Return (x, y) of the center of cell containing provided text 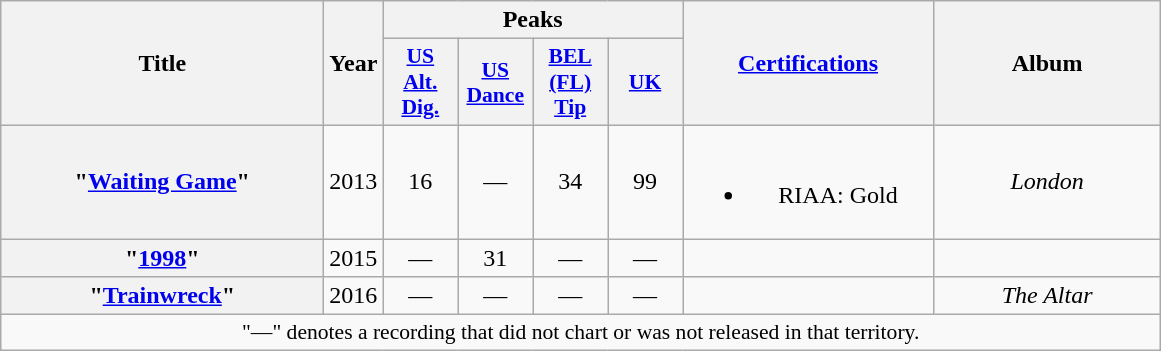
34 (570, 182)
"1998" (162, 257)
Certifications (808, 64)
"Trainwreck" (162, 296)
Album (1048, 64)
RIAA: Gold (808, 182)
Peaks (533, 20)
2015 (354, 257)
2013 (354, 182)
USAlt. Dig. (420, 82)
Year (354, 64)
16 (420, 182)
UK (646, 82)
31 (496, 257)
Title (162, 64)
USDance (496, 82)
2016 (354, 296)
99 (646, 182)
"Waiting Game" (162, 182)
BEL(FL)Tip (570, 82)
"—" denotes a recording that did not chart or was not released in that territory. (581, 333)
London (1048, 182)
The Altar (1048, 296)
